Locate the cell with the specified text and output its [x, y] center coordinate. 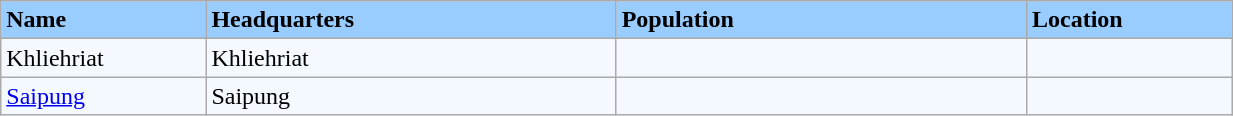
Population [821, 20]
Location [1128, 20]
Name [104, 20]
Headquarters [411, 20]
